Locate the cell with the specified text and output its [x, y] center coordinate. 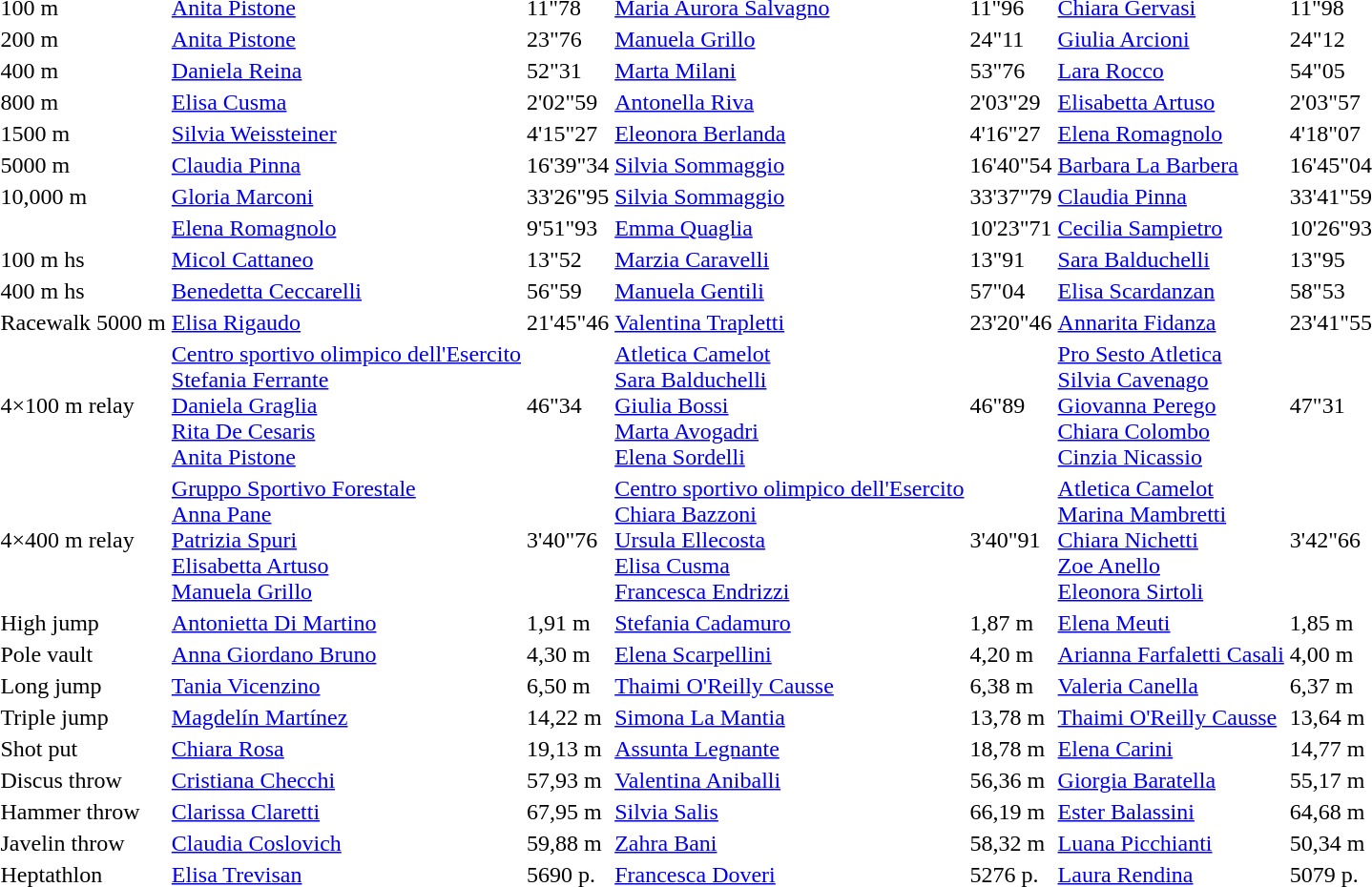
16'39"34 [569, 165]
Pro Sesto AtleticaSilvia CavenagoGiovanna PeregoChiara ColomboCinzia Nicassio [1171, 405]
Valentina Aniballi [790, 780]
Manuela Gentili [790, 291]
1,91 m [569, 623]
4,20 m [1011, 654]
Assunta Legnante [790, 749]
Silvia Salis [790, 812]
Giulia Arcioni [1171, 39]
4,30 m [569, 654]
56,36 m [1011, 780]
9'51"93 [569, 228]
Daniela Reina [345, 71]
4'15"27 [569, 134]
Antonietta Di Martino [345, 623]
52"31 [569, 71]
46"89 [1011, 405]
58,32 m [1011, 843]
Sara Balduchelli [1171, 259]
6,50 m [569, 686]
Simona La Mantia [790, 717]
Elisa Cusma [345, 102]
Lara Rocco [1171, 71]
Clarissa Claretti [345, 812]
Atletica CamelotMarina MambrettiChiara NichettiZoe AnelloEleonora Sirtoli [1171, 540]
13"52 [569, 259]
33'37"79 [1011, 196]
Claudia Coslovich [345, 843]
Chiara Rosa [345, 749]
Cristiana Checchi [345, 780]
Cecilia Sampietro [1171, 228]
Elisa Scardanzan [1171, 291]
2'02"59 [569, 102]
19,13 m [569, 749]
46"34 [569, 405]
53"76 [1011, 71]
59,88 m [569, 843]
14,22 m [569, 717]
Elisabetta Artuso [1171, 102]
10'23"71 [1011, 228]
18,78 m [1011, 749]
Arianna Farfaletti Casali [1171, 654]
Antonella Riva [790, 102]
Gloria Marconi [345, 196]
Barbara La Barbera [1171, 165]
Zahra Bani [790, 843]
4'16"27 [1011, 134]
1,87 m [1011, 623]
Manuela Grillo [790, 39]
Magdelín Martínez [345, 717]
23"76 [569, 39]
6,38 m [1011, 686]
Emma Quaglia [790, 228]
Ester Balassini [1171, 812]
13,78 m [1011, 717]
13"91 [1011, 259]
Marzia Caravelli [790, 259]
33'26"95 [569, 196]
Stefania Cadamuro [790, 623]
Gruppo Sportivo ForestaleAnna PanePatrizia SpuriElisabetta ArtusoManuela Grillo [345, 540]
2'03"29 [1011, 102]
56"59 [569, 291]
67,95 m [569, 812]
24"11 [1011, 39]
Eleonora Berlanda [790, 134]
57"04 [1011, 291]
Silvia Weissteiner [345, 134]
21'45"46 [569, 322]
3'40"91 [1011, 540]
Giorgia Baratella [1171, 780]
Micol Cattaneo [345, 259]
Benedetta Ceccarelli [345, 291]
Valentina Trapletti [790, 322]
Marta Milani [790, 71]
Atletica CamelotSara BalduchelliGiulia BossiMarta AvogadriElena Sordelli [790, 405]
Elena Meuti [1171, 623]
Annarita Fidanza [1171, 322]
23'20"46 [1011, 322]
Elena Scarpellini [790, 654]
Anna Giordano Bruno [345, 654]
Tania Vicenzino [345, 686]
Centro sportivo olimpico dell'EsercitoChiara BazzoniUrsula EllecostaElisa CusmaFrancesca Endrizzi [790, 540]
Luana Picchianti [1171, 843]
3'40"76 [569, 540]
Centro sportivo olimpico dell'EsercitoStefania FerranteDaniela GragliaRita De CesarisAnita Pistone [345, 405]
Elisa Rigaudo [345, 322]
Elena Carini [1171, 749]
57,93 m [569, 780]
Anita Pistone [345, 39]
66,19 m [1011, 812]
16'40"54 [1011, 165]
Valeria Canella [1171, 686]
